Provide the [X, Y] coordinate of the cell's center where the given text is located.  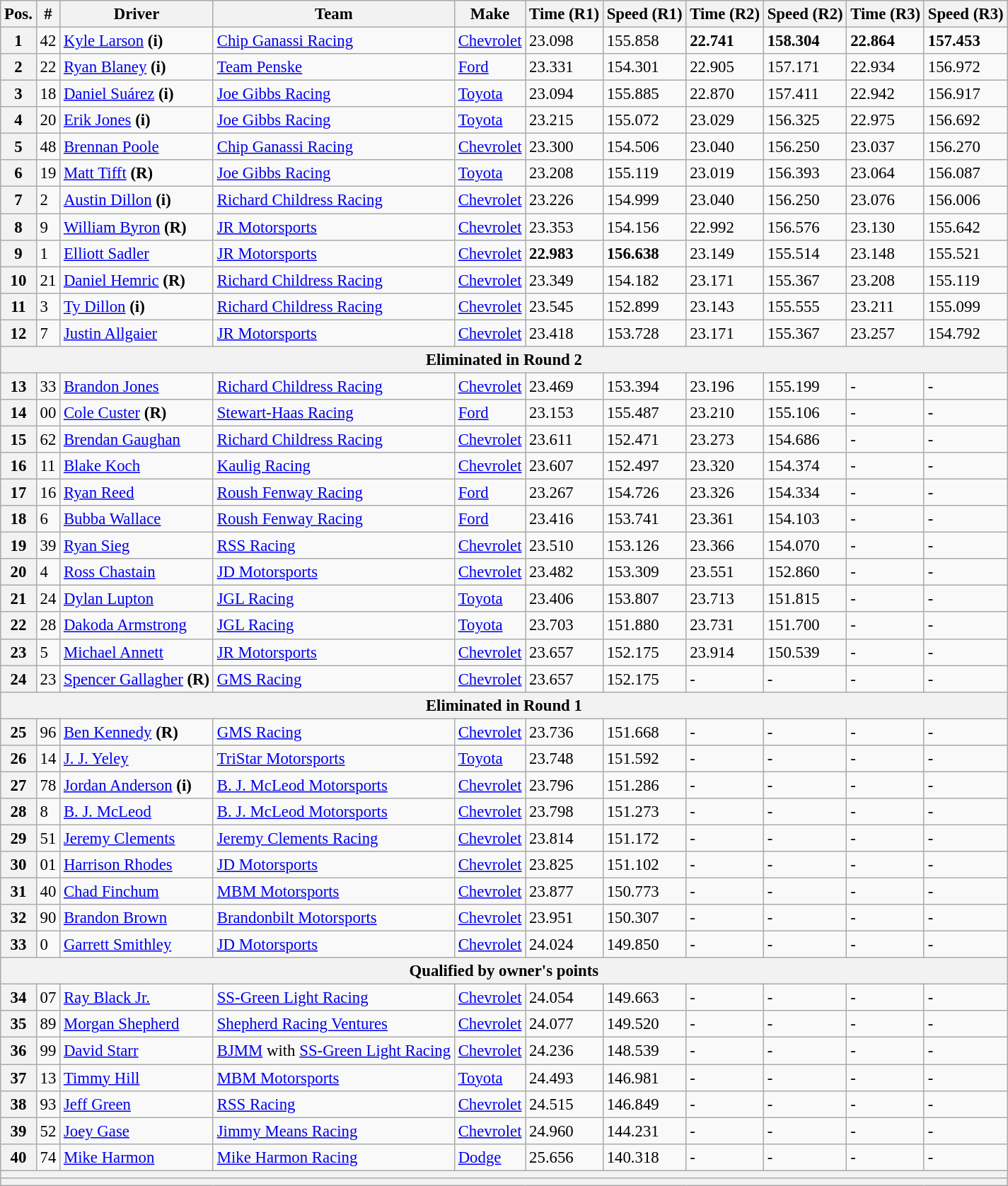
23.210 [725, 413]
22.870 [725, 94]
22.983 [564, 253]
23.731 [725, 626]
52 [48, 1131]
38 [18, 1104]
10 [18, 280]
24.515 [564, 1104]
23.149 [725, 253]
154.334 [805, 493]
00 [48, 413]
153.309 [644, 572]
99 [48, 1051]
152.899 [644, 306]
23.951 [564, 918]
23.300 [564, 147]
Morgan Shepherd [137, 1025]
51 [48, 838]
23.326 [725, 493]
24.054 [564, 998]
157.171 [805, 67]
23.366 [725, 546]
Dodge [489, 1157]
Kyle Larson (i) [137, 41]
Time (R2) [725, 14]
23.406 [564, 599]
# [48, 14]
154.506 [644, 147]
Matt Tifft (R) [137, 173]
149.850 [644, 945]
151.700 [805, 626]
Ryan Reed [137, 493]
155.858 [644, 41]
Ty Dillon (i) [137, 306]
William Byron (R) [137, 227]
140.318 [644, 1157]
23.748 [564, 759]
Team [334, 14]
23.877 [564, 892]
78 [48, 785]
Brandonbilt Motorsports [334, 918]
74 [48, 1157]
Ben Kennedy (R) [137, 732]
Brandon Jones [137, 386]
Jeremy Clements Racing [334, 838]
23.130 [886, 227]
23.148 [886, 253]
89 [48, 1025]
23.469 [564, 386]
24.077 [564, 1025]
34 [18, 998]
155.072 [644, 120]
96 [48, 732]
155.099 [966, 306]
23.713 [725, 599]
J. J. Yeley [137, 759]
30 [18, 865]
Harrison Rhodes [137, 865]
153.394 [644, 386]
152.471 [644, 439]
93 [48, 1104]
156.972 [966, 67]
Bubba Wallace [137, 519]
23.273 [725, 439]
Ryan Blaney (i) [137, 67]
154.792 [966, 333]
27 [18, 785]
155.885 [644, 94]
25 [18, 732]
23.143 [725, 306]
155.514 [805, 253]
150.307 [644, 918]
150.539 [805, 652]
154.301 [644, 67]
153.728 [644, 333]
23.611 [564, 439]
35 [18, 1025]
Brennan Poole [137, 147]
23.098 [564, 41]
156.325 [805, 120]
David Starr [137, 1051]
29 [18, 838]
157.453 [966, 41]
Ross Chastain [137, 572]
148.539 [644, 1051]
Eliminated in Round 1 [504, 705]
155.521 [966, 253]
23.736 [564, 732]
156.638 [644, 253]
Timmy Hill [137, 1078]
37 [18, 1078]
151.668 [644, 732]
Speed (R3) [966, 14]
12 [18, 333]
156.006 [966, 200]
23.607 [564, 466]
154.726 [644, 493]
155.199 [805, 386]
Jeremy Clements [137, 838]
Erik Jones (i) [137, 120]
22.905 [725, 67]
23.331 [564, 67]
149.663 [644, 998]
Chad Finchum [137, 892]
155.555 [805, 306]
23.019 [725, 173]
151.102 [644, 865]
Ray Black Jr. [137, 998]
32 [18, 918]
156.576 [805, 227]
Elliott Sadler [137, 253]
154.156 [644, 227]
Time (R1) [564, 14]
23.226 [564, 200]
Dakoda Armstrong [137, 626]
156.692 [966, 120]
BJMM with SS-Green Light Racing [334, 1051]
23.196 [725, 386]
48 [48, 147]
23.418 [564, 333]
154.686 [805, 439]
23.545 [564, 306]
62 [48, 439]
Brendan Gaughan [137, 439]
22.864 [886, 41]
Austin Dillon (i) [137, 200]
156.393 [805, 173]
22.942 [886, 94]
153.126 [644, 546]
155.106 [805, 413]
Joey Gase [137, 1131]
152.860 [805, 572]
154.374 [805, 466]
151.273 [644, 812]
Ryan Sieg [137, 546]
24.236 [564, 1051]
23.361 [725, 519]
Qualified by owner's points [504, 971]
26 [18, 759]
Dylan Lupton [137, 599]
154.182 [644, 280]
Stewart-Haas Racing [334, 413]
B. J. McLeod [137, 812]
158.304 [805, 41]
154.070 [805, 546]
07 [48, 998]
90 [48, 918]
24.024 [564, 945]
149.520 [644, 1025]
146.981 [644, 1078]
153.807 [644, 599]
23.551 [725, 572]
153.741 [644, 519]
23.510 [564, 546]
151.880 [644, 626]
Mike Harmon Racing [334, 1157]
Speed (R1) [644, 14]
Daniel Suárez (i) [137, 94]
23.914 [725, 652]
23.257 [886, 333]
Jeff Green [137, 1104]
42 [48, 41]
156.917 [966, 94]
24.493 [564, 1078]
31 [18, 892]
22.975 [886, 120]
157.411 [805, 94]
Daniel Hemric (R) [137, 280]
17 [18, 493]
Pos. [18, 14]
146.849 [644, 1104]
Blake Koch [137, 466]
23.076 [886, 200]
Brandon Brown [137, 918]
23.796 [564, 785]
Jordan Anderson (i) [137, 785]
36 [18, 1051]
23.215 [564, 120]
25.656 [564, 1157]
155.487 [644, 413]
156.087 [966, 173]
151.815 [805, 599]
01 [48, 865]
23.094 [564, 94]
23.064 [886, 173]
23.814 [564, 838]
152.497 [644, 466]
23.037 [886, 147]
Jimmy Means Racing [334, 1131]
23.153 [564, 413]
SS-Green Light Racing [334, 998]
0 [48, 945]
22.934 [886, 67]
23.353 [564, 227]
Speed (R2) [805, 14]
23.798 [564, 812]
Mike Harmon [137, 1157]
23.482 [564, 572]
24.960 [564, 1131]
23.416 [564, 519]
Eliminated in Round 2 [504, 360]
Kaulig Racing [334, 466]
150.773 [644, 892]
151.286 [644, 785]
23.349 [564, 280]
22.992 [725, 227]
144.231 [644, 1131]
154.103 [805, 519]
Garrett Smithley [137, 945]
Driver [137, 14]
Cole Custer (R) [137, 413]
156.270 [966, 147]
Spencer Gallagher (R) [137, 679]
15 [18, 439]
Time (R3) [886, 14]
Michael Annett [137, 652]
23.320 [725, 466]
Justin Allgaier [137, 333]
23.825 [564, 865]
TriStar Motorsports [334, 759]
Team Penske [334, 67]
151.592 [644, 759]
23.703 [564, 626]
151.172 [644, 838]
Shepherd Racing Ventures [334, 1025]
Make [489, 14]
22.741 [725, 41]
155.642 [966, 227]
23.211 [886, 306]
23.029 [725, 120]
154.999 [644, 200]
23.267 [564, 493]
